Detect which cell encompasses the target text, then output its [X, Y] center coordinate. 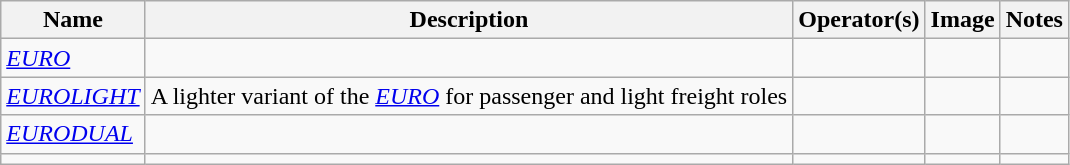
Operator(s) [859, 20]
Name [73, 20]
Description [469, 20]
Notes [1034, 20]
EURODUAL [73, 134]
Image [962, 20]
A lighter variant of the EURO for passenger and light freight roles [469, 96]
EUROLIGHT [73, 96]
EURO [73, 58]
